Search for the cell housing the specified text and yield its [x, y] center coordinate. 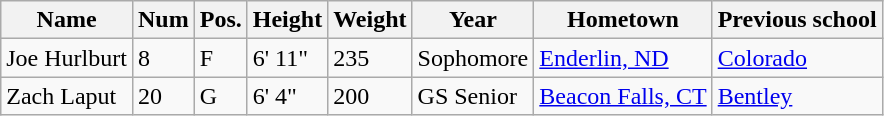
Num [163, 20]
Name [67, 20]
200 [370, 96]
6' 11" [287, 58]
Enderlin, ND [623, 58]
235 [370, 58]
F [220, 58]
Joe Hurlburt [67, 58]
Pos. [220, 20]
20 [163, 96]
Beacon Falls, CT [623, 96]
Colorado [797, 58]
G [220, 96]
8 [163, 58]
Weight [370, 20]
Zach Laput [67, 96]
Height [287, 20]
6' 4" [287, 96]
Sophomore [473, 58]
Bentley [797, 96]
GS Senior [473, 96]
Year [473, 20]
Hometown [623, 20]
Previous school [797, 20]
